For the text-containing cell, return its midpoint in [x, y] coordinate format. 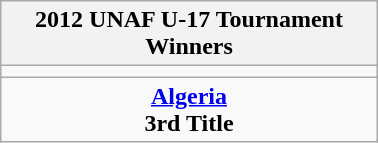
Algeria3rd Title [189, 110]
2012 UNAF U-17 Tournament Winners [189, 34]
